Capture the cell that displays the provided text and extract its [x, y] central coordinate. 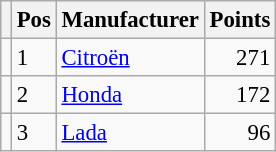
Honda [130, 95]
271 [240, 58]
Citroën [130, 58]
1 [34, 58]
3 [34, 133]
Pos [34, 20]
Lada [130, 133]
2 [34, 95]
96 [240, 133]
Manufacturer [130, 20]
Points [240, 20]
172 [240, 95]
